Identify which cell holds the provided text, then report its (x, y) central coordinate. 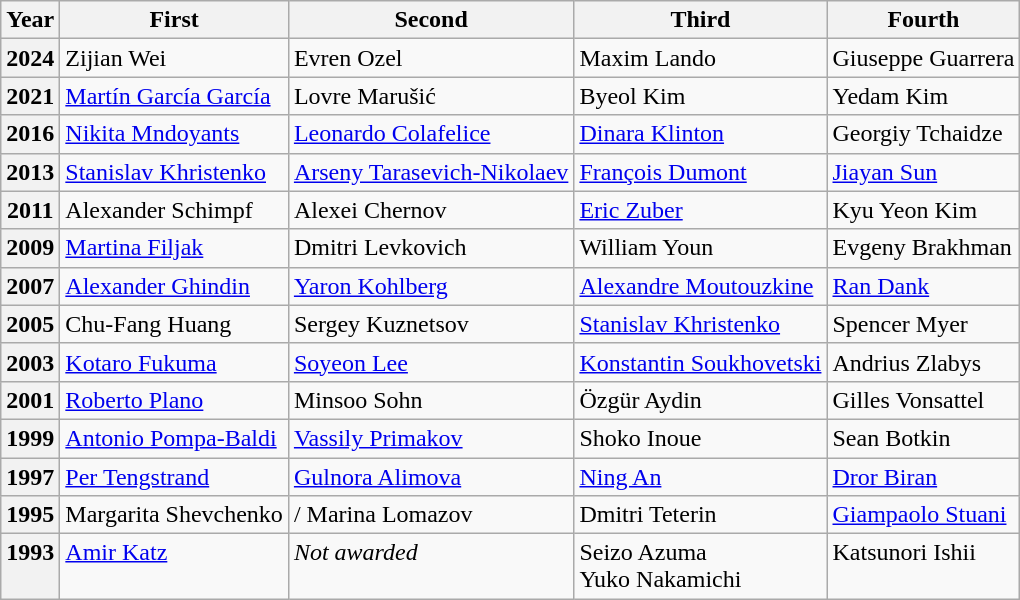
Konstantin Soukhovetski (700, 362)
Sean Botkin (924, 438)
Byeol Kim (700, 96)
2013 (30, 172)
1997 (30, 477)
Second (431, 20)
Dror Biran (924, 477)
Alexandre Moutouzkine (700, 286)
Eric Zuber (700, 210)
Minsoo Sohn (431, 400)
2007 (30, 286)
Amir Katz (174, 566)
Per Tengstrand (174, 477)
First (174, 20)
Alexei Chernov (431, 210)
Gulnora Alimova (431, 477)
Third (700, 20)
Chu-Fang Huang (174, 324)
Roberto Plano (174, 400)
2001 (30, 400)
Zijian Wei (174, 58)
Giuseppe Guarrera (924, 58)
Ning An (700, 477)
Yaron Kohlberg (431, 286)
1993 (30, 566)
Evren Ozel (431, 58)
1999 (30, 438)
Antonio Pompa-Baldi (174, 438)
2003 (30, 362)
Martín García García (174, 96)
Özgür Aydin (700, 400)
Nikita Mndoyants (174, 134)
Shoko Inoue (700, 438)
Evgeny Brakhman (924, 248)
Arseny Tarasevich-Nikolaev (431, 172)
Fourth (924, 20)
2009 (30, 248)
2024 (30, 58)
William Youn (700, 248)
Seizo Azuma Yuko Nakamichi (700, 566)
Jiayan Sun (924, 172)
2005 (30, 324)
Ran Dank (924, 286)
Sergey Kuznetsov (431, 324)
Vassily Primakov (431, 438)
Giampaolo Stuani (924, 515)
1995 (30, 515)
Katsunori Ishii (924, 566)
Gilles Vonsattel (924, 400)
Soyeon Lee (431, 362)
Year (30, 20)
Leonardo Colafelice (431, 134)
Maxim Lando (700, 58)
/ Marina Lomazov (431, 515)
Lovre Marušić (431, 96)
Andrius Zlabys (924, 362)
Kotaro Fukuma (174, 362)
Dmitri Teterin (700, 515)
Yedam Kim (924, 96)
François Dumont (700, 172)
Dmitri Levkovich (431, 248)
Kyu Yeon Kim (924, 210)
Margarita Shevchenko (174, 515)
Georgiy Tchaidze (924, 134)
2016 (30, 134)
2011 (30, 210)
Not awarded (431, 566)
Alexander Ghindin (174, 286)
2021 (30, 96)
Alexander Schimpf (174, 210)
Martina Filjak (174, 248)
Dinara Klinton (700, 134)
Spencer Myer (924, 324)
